Detect which cell encompasses the target text, then output its (X, Y) center coordinate. 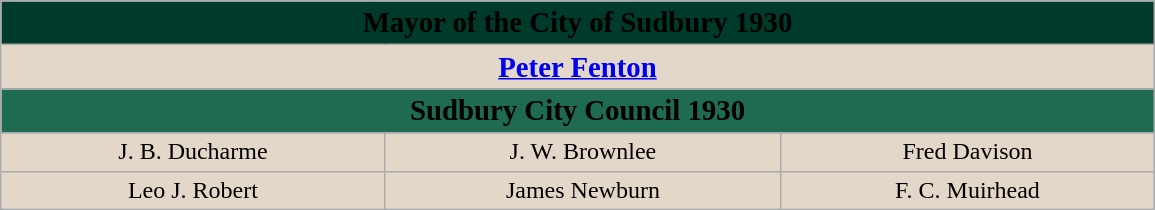
Fred Davison (968, 152)
J. B. Ducharme (193, 152)
James Newburn (583, 190)
Mayor of the City of Sudbury 1930 (578, 23)
Sudbury City Council 1930 (578, 111)
J. W. Brownlee (583, 152)
Peter Fenton (578, 67)
Leo J. Robert (193, 190)
F. C. Muirhead (968, 190)
